Return the (X, Y) coordinate for the center point of the cell that contains the specified text.  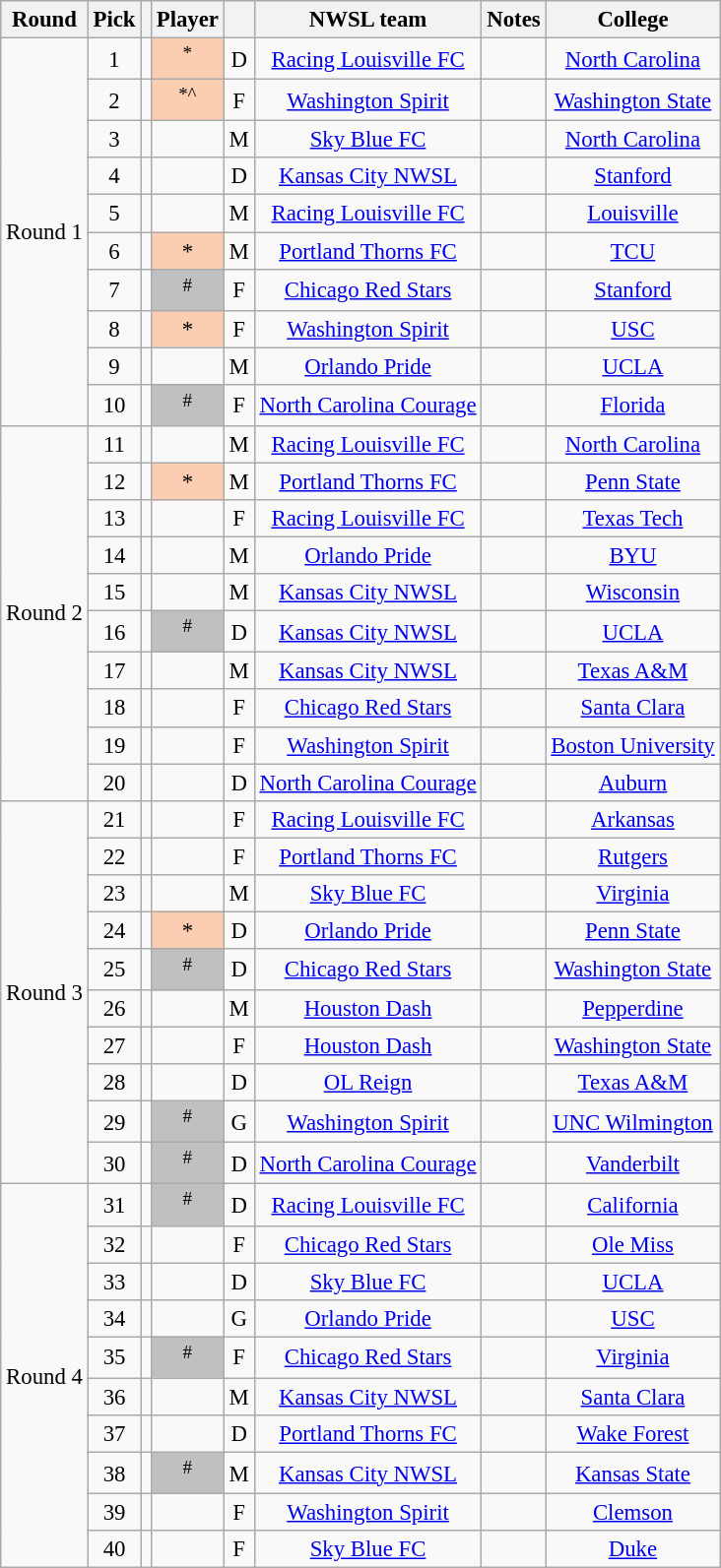
Pick (114, 20)
30 (114, 1163)
Round 4 (44, 1376)
15 (114, 593)
BYU (632, 556)
20 (114, 783)
Wake Forest (632, 1434)
Pepperdine (632, 1009)
Ole Miss (632, 1244)
7 (114, 289)
39 (114, 1513)
Notes (514, 20)
Auburn (632, 783)
Rutgers (632, 856)
8 (114, 329)
Clemson (632, 1513)
35 (114, 1357)
24 (114, 930)
18 (114, 709)
38 (114, 1473)
Wisconsin (632, 593)
Vanderbilt (632, 1163)
9 (114, 366)
Round (44, 20)
37 (114, 1434)
12 (114, 481)
36 (114, 1397)
Arkansas (632, 819)
25 (114, 970)
6 (114, 251)
34 (114, 1318)
*^ (187, 100)
29 (114, 1122)
Duke (632, 1549)
Kansas State (632, 1473)
28 (114, 1083)
Florida (632, 406)
27 (114, 1046)
1 (114, 59)
TCU (632, 251)
22 (114, 856)
16 (114, 632)
33 (114, 1282)
11 (114, 445)
21 (114, 819)
UNC Wilmington (632, 1122)
5 (114, 214)
10 (114, 406)
19 (114, 745)
4 (114, 176)
Round 2 (44, 614)
26 (114, 1009)
Louisville (632, 214)
31 (114, 1205)
40 (114, 1549)
California (632, 1205)
13 (114, 519)
17 (114, 671)
2 (114, 100)
College (632, 20)
Player (187, 20)
23 (114, 894)
Round 3 (44, 992)
Boston University (632, 745)
32 (114, 1244)
14 (114, 556)
Round 1 (44, 232)
OL Reign (368, 1083)
Texas Tech (632, 519)
3 (114, 140)
NWSL team (368, 20)
